Scan for the cell matching the given text and deliver its (x, y) coordinate at center. 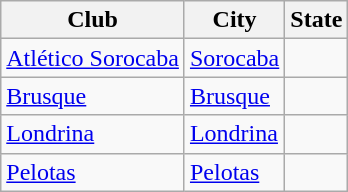
State (316, 20)
Atlético Sorocaba (93, 58)
Club (93, 20)
Sorocaba (234, 58)
City (234, 20)
